Identify which cell holds the provided text, then report its [x, y] central coordinate. 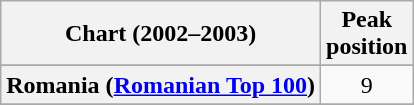
Chart (2002–2003) [161, 34]
Peakposition [367, 34]
Romania (Romanian Top 100) [161, 85]
9 [367, 85]
